Determine the [X, Y] coordinate at the center of the cell enclosing the given text.  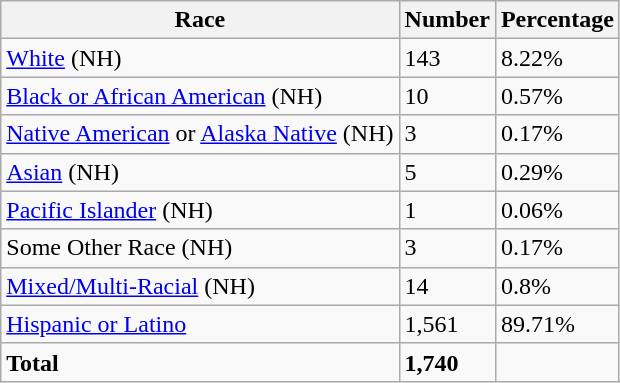
0.29% [557, 172]
Mixed/Multi-Racial (NH) [200, 286]
Pacific Islander (NH) [200, 210]
5 [447, 172]
0.57% [557, 96]
1,561 [447, 324]
1,740 [447, 362]
0.06% [557, 210]
Total [200, 362]
0.8% [557, 286]
8.22% [557, 58]
Percentage [557, 20]
Black or African American (NH) [200, 96]
89.71% [557, 324]
143 [447, 58]
1 [447, 210]
Asian (NH) [200, 172]
Hispanic or Latino [200, 324]
White (NH) [200, 58]
Number [447, 20]
Race [200, 20]
10 [447, 96]
Some Other Race (NH) [200, 248]
Native American or Alaska Native (NH) [200, 134]
14 [447, 286]
